Provide the [X, Y] coordinate of the cell's center where the given text is located.  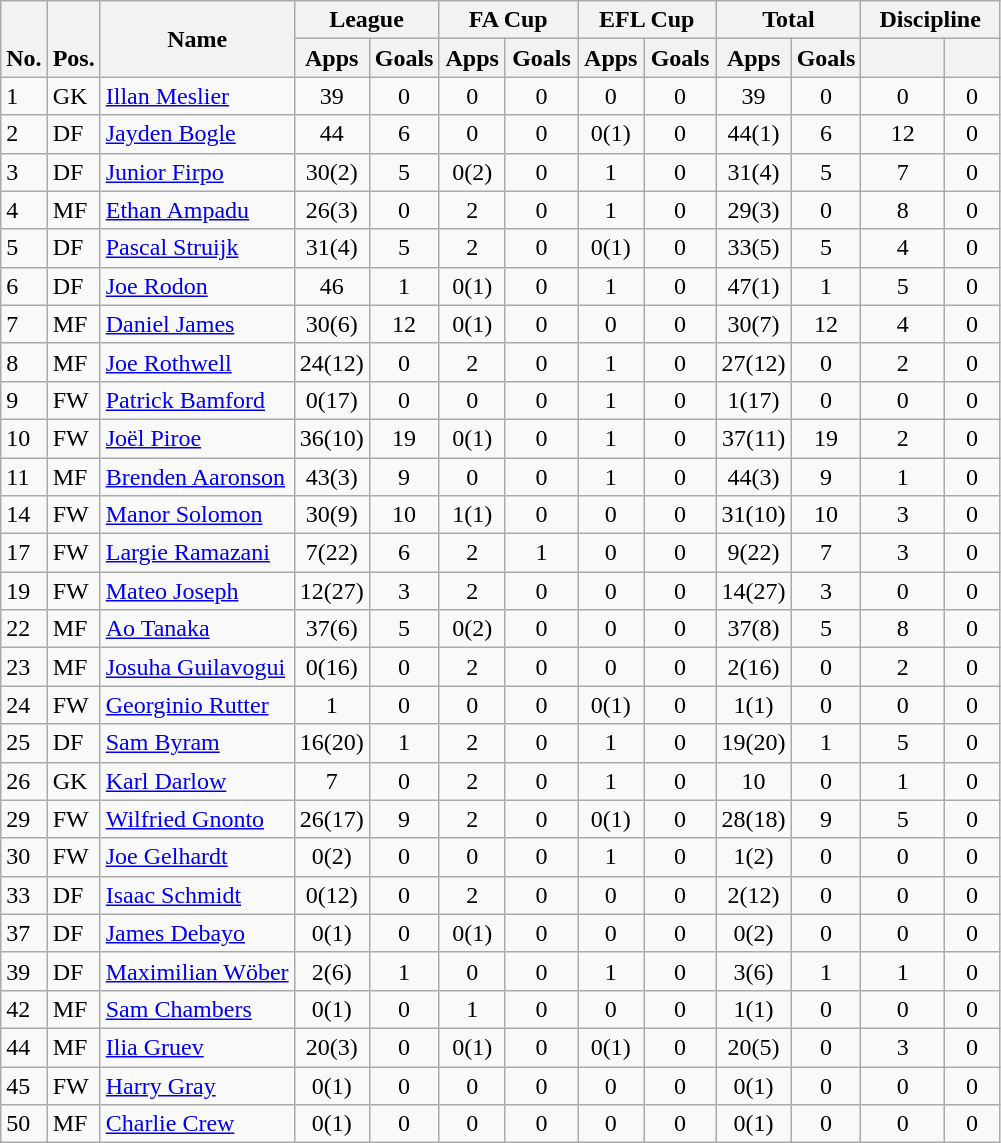
Sam Byram [197, 743]
Junior Firpo [197, 172]
30(9) [332, 515]
7(22) [332, 553]
Wilfried Gnonto [197, 819]
Mateo Joseph [197, 591]
20(3) [332, 1047]
33 [24, 895]
43(3) [332, 477]
Discipline [930, 20]
28(18) [754, 819]
19(20) [754, 743]
29(3) [754, 210]
Patrick Bamford [197, 400]
23 [24, 667]
Ethan Ampadu [197, 210]
Ao Tanaka [197, 629]
11 [24, 477]
Ilia Gruev [197, 1047]
Josuha Guilavogui [197, 667]
33(5) [754, 248]
26 [24, 781]
Charlie Crew [197, 1124]
1(2) [754, 857]
14 [24, 515]
0(17) [332, 400]
26(17) [332, 819]
Maximilian Wöber [197, 971]
Joe Rodon [197, 286]
14(27) [754, 591]
Illan Meslier [197, 96]
Name [197, 39]
Joe Gelhardt [197, 857]
45 [24, 1085]
9(22) [754, 553]
0(12) [332, 895]
3(6) [754, 971]
31(10) [754, 515]
29 [24, 819]
Isaac Schmidt [197, 895]
44(1) [754, 134]
46 [332, 286]
26(3) [332, 210]
36(10) [332, 438]
Pos. [74, 39]
47(1) [754, 286]
Jayden Bogle [197, 134]
30(6) [332, 324]
20(5) [754, 1047]
Brenden Aaronson [197, 477]
37(8) [754, 629]
30(7) [754, 324]
Largie Ramazani [197, 553]
Karl Darlow [197, 781]
37(6) [332, 629]
Joe Rothwell [197, 362]
0(16) [332, 667]
2(12) [754, 895]
17 [24, 553]
25 [24, 743]
EFL Cup [648, 20]
Pascal Struijk [197, 248]
Joël Piroe [197, 438]
1(17) [754, 400]
Sam Chambers [197, 1009]
37(11) [754, 438]
24 [24, 705]
2(6) [332, 971]
Total [788, 20]
16(20) [332, 743]
No. [24, 39]
2(16) [754, 667]
50 [24, 1124]
League [366, 20]
42 [24, 1009]
30 [24, 857]
30(2) [332, 172]
James Debayo [197, 933]
FA Cup [508, 20]
22 [24, 629]
27(12) [754, 362]
37 [24, 933]
44(3) [754, 477]
Harry Gray [197, 1085]
Daniel James [197, 324]
24(12) [332, 362]
Georginio Rutter [197, 705]
12(27) [332, 591]
Manor Solomon [197, 515]
